From the cell containing the given text, extract its center point as [x, y] coordinate. 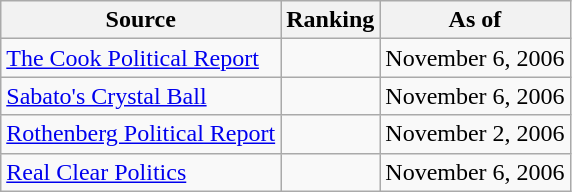
Ranking [330, 20]
Real Clear Politics [141, 172]
Sabato's Crystal Ball [141, 96]
The Cook Political Report [141, 58]
November 2, 2006 [475, 134]
Source [141, 20]
Rothenberg Political Report [141, 134]
As of [475, 20]
